Determine the [X, Y] coordinate at the center of the cell enclosing the given text.  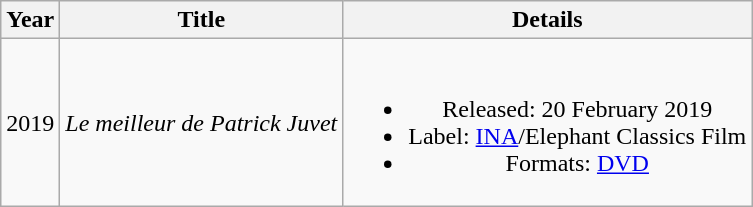
Le meilleur de Patrick Juvet [202, 122]
Title [202, 20]
Year [30, 20]
Details [548, 20]
Released: 20 February 2019Label: INA/Elephant Classics FilmFormats: DVD [548, 122]
2019 [30, 122]
